Find where the given text appears and provide that cell's center as (x, y) coordinate. 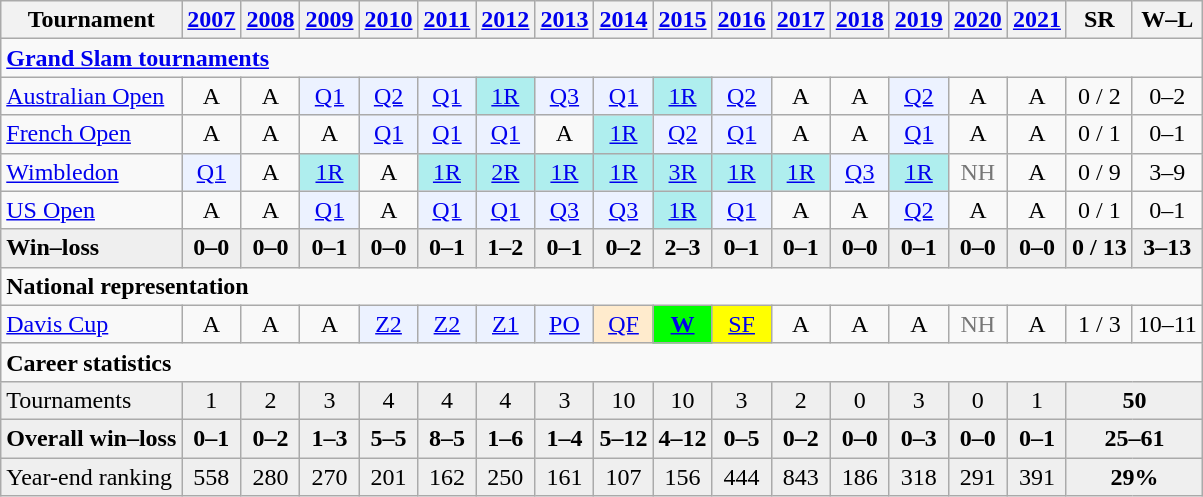
National representation (602, 286)
161 (564, 477)
Career statistics (602, 362)
2021 (1036, 20)
558 (212, 477)
QF (624, 324)
0–5 (742, 438)
162 (447, 477)
Win–loss (92, 248)
2015 (682, 20)
0 / 9 (1099, 172)
1–4 (564, 438)
US Open (92, 210)
391 (1036, 477)
Davis Cup (92, 324)
SF (742, 324)
3–9 (1167, 172)
186 (860, 477)
1–6 (506, 438)
843 (800, 477)
270 (330, 477)
2008 (270, 20)
Year-end ranking (92, 477)
Tournaments (92, 400)
PO (564, 324)
2016 (742, 20)
2018 (860, 20)
2011 (447, 20)
3–13 (1167, 248)
4–12 (682, 438)
0 / 13 (1099, 248)
2–3 (682, 248)
0 / 2 (1099, 96)
107 (624, 477)
2019 (918, 20)
Overall win–loss (92, 438)
French Open (92, 134)
2010 (388, 20)
444 (742, 477)
Wimbledon (92, 172)
156 (682, 477)
1–2 (506, 248)
8–5 (447, 438)
291 (978, 477)
0–3 (918, 438)
Z1 (506, 324)
50 (1134, 400)
2007 (212, 20)
5–5 (388, 438)
2017 (800, 20)
1 / 3 (1099, 324)
Tournament (92, 20)
W–L (1167, 20)
3R (682, 172)
5–12 (624, 438)
201 (388, 477)
2020 (978, 20)
250 (506, 477)
2009 (330, 20)
1–3 (330, 438)
Grand Slam tournaments (602, 58)
318 (918, 477)
2R (506, 172)
2014 (624, 20)
SR (1099, 20)
W (682, 324)
10–11 (1167, 324)
29% (1134, 477)
Australian Open (92, 96)
25–61 (1134, 438)
280 (270, 477)
2013 (564, 20)
2012 (506, 20)
